Provide the [X, Y] coordinate of the cell's center where the given text is located.  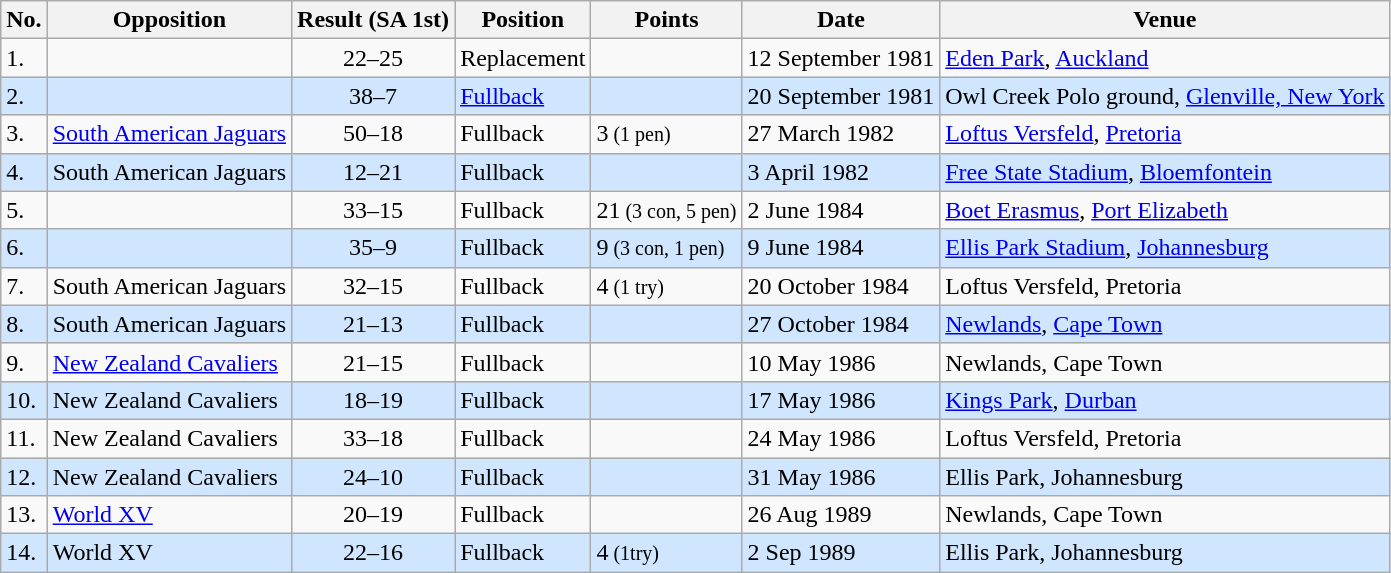
10. [24, 400]
50–18 [374, 134]
12 September 1981 [841, 58]
11. [24, 438]
Opposition [169, 20]
13. [24, 515]
3. [24, 134]
1. [24, 58]
Boet Erasmus, Port Elizabeth [1165, 210]
22–16 [374, 553]
Result (SA 1st) [374, 20]
35–9 [374, 248]
6. [24, 248]
7. [24, 286]
2. [24, 96]
2 June 1984 [841, 210]
Ellis Park Stadium, Johannesburg [1165, 248]
9. [24, 362]
38–7 [374, 96]
8. [24, 324]
Points [666, 20]
Position [523, 20]
Owl Creek Polo ground, Glenville, New York [1165, 96]
Date [841, 20]
24–10 [374, 477]
2 Sep 1989 [841, 553]
Kings Park, Durban [1165, 400]
20 October 1984 [841, 286]
22–25 [374, 58]
21 (3 con, 5 pen) [666, 210]
21–15 [374, 362]
Venue [1165, 20]
20 September 1981 [841, 96]
4 (1try) [666, 553]
21–13 [374, 324]
4. [24, 172]
9 (3 con, 1 pen) [666, 248]
Replacement [523, 58]
3 April 1982 [841, 172]
5. [24, 210]
12. [24, 477]
27 March 1982 [841, 134]
3 (1 pen) [666, 134]
14. [24, 553]
24 May 1986 [841, 438]
27 October 1984 [841, 324]
32–15 [374, 286]
10 May 1986 [841, 362]
Eden Park, Auckland [1165, 58]
9 June 1984 [841, 248]
No. [24, 20]
12–21 [374, 172]
20–19 [374, 515]
31 May 1986 [841, 477]
4 (1 try) [666, 286]
33–15 [374, 210]
Free State Stadium, Bloemfontein [1165, 172]
17 May 1986 [841, 400]
18–19 [374, 400]
33–18 [374, 438]
26 Aug 1989 [841, 515]
